Find where the given text appears and provide that cell's center as [x, y] coordinate. 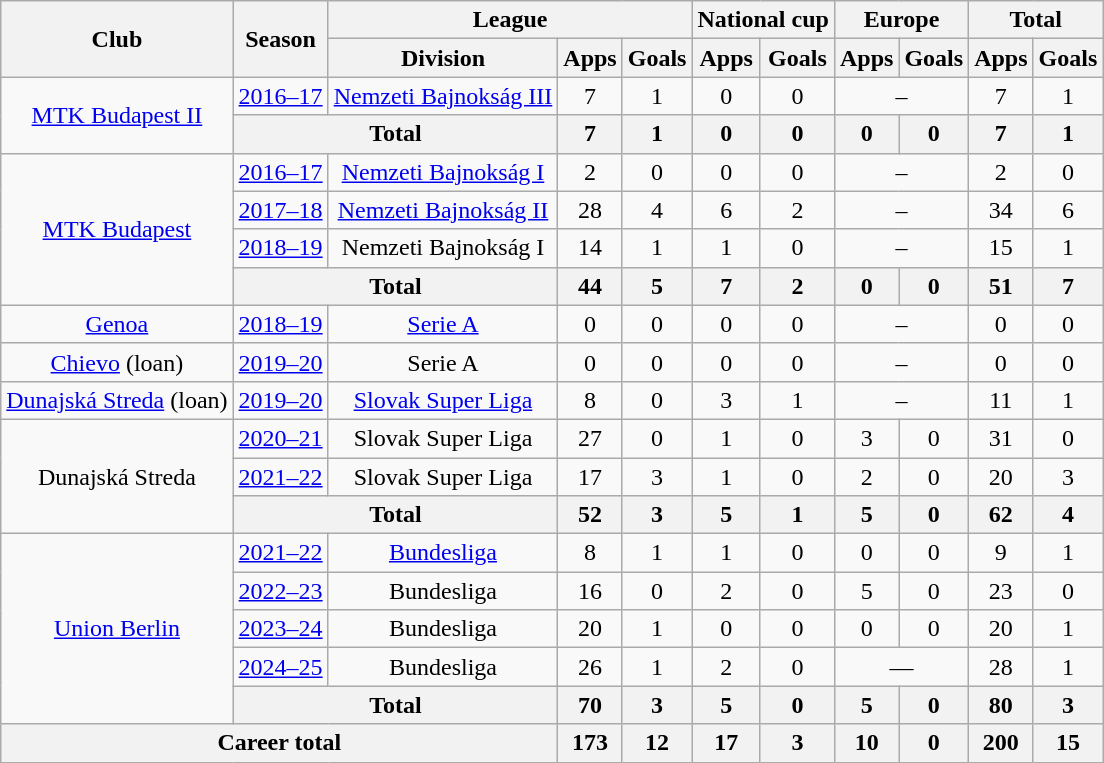
44 [590, 286]
62 [1001, 515]
Chievo (loan) [117, 362]
Club [117, 39]
Dunajská Streda [117, 476]
National cup [763, 20]
34 [1001, 210]
MTK Budapest II [117, 115]
— [901, 667]
26 [590, 667]
Career total [280, 743]
Europe [901, 20]
2023–24 [280, 629]
Dunajská Streda (loan) [117, 400]
16 [590, 591]
Genoa [117, 324]
2022–23 [280, 591]
2020–21 [280, 438]
Season [280, 39]
23 [1001, 591]
12 [657, 743]
51 [1001, 286]
2017–18 [280, 210]
52 [590, 515]
League [510, 20]
31 [1001, 438]
Nemzeti Bajnokság III [443, 96]
9 [1001, 553]
14 [590, 248]
80 [1001, 705]
70 [590, 705]
Union Berlin [117, 629]
10 [866, 743]
Division [443, 58]
11 [1001, 400]
173 [590, 743]
27 [590, 438]
2024–25 [280, 667]
Nemzeti Bajnokság II [443, 210]
MTK Budapest [117, 229]
200 [1001, 743]
